For the text-containing cell, return its midpoint in (x, y) coordinate format. 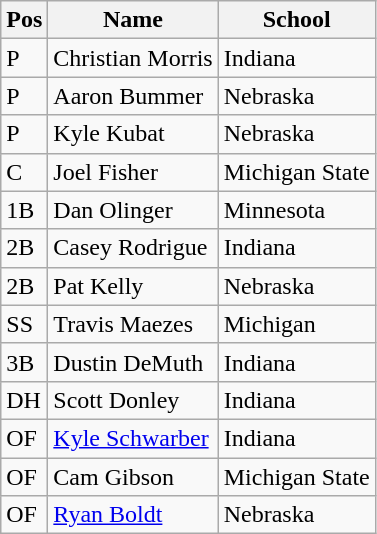
SS (24, 324)
3B (24, 362)
Casey Rodrigue (133, 248)
Pos (24, 20)
Scott Donley (133, 400)
Minnesota (296, 210)
Dan Olinger (133, 210)
Christian Morris (133, 58)
C (24, 172)
Pat Kelly (133, 286)
DH (24, 400)
Kyle Kubat (133, 134)
Ryan Boldt (133, 515)
1B (24, 210)
Name (133, 20)
Kyle Schwarber (133, 438)
Cam Gibson (133, 477)
Aaron Bummer (133, 96)
Joel Fisher (133, 172)
School (296, 20)
Michigan (296, 324)
Dustin DeMuth (133, 362)
Travis Maezes (133, 324)
